For the text-containing cell, return its midpoint in (X, Y) coordinate format. 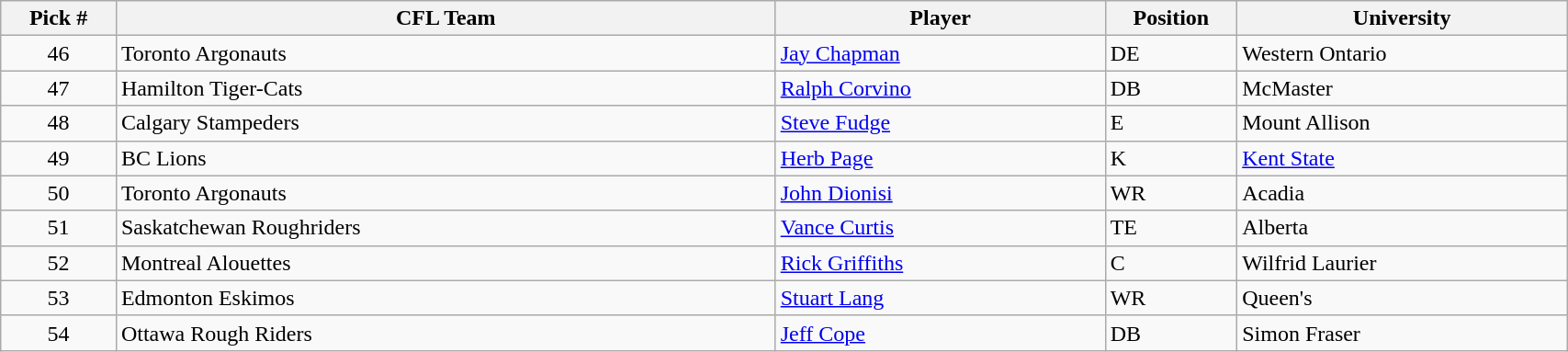
Simon Fraser (1402, 333)
Rick Griffiths (941, 263)
C (1171, 263)
49 (59, 158)
Wilfrid Laurier (1402, 263)
46 (59, 53)
53 (59, 298)
DE (1171, 53)
CFL Team (446, 18)
Montreal Alouettes (446, 263)
Herb Page (941, 158)
University (1402, 18)
Queen's (1402, 298)
Hamilton Tiger-Cats (446, 88)
Pick # (59, 18)
BC Lions (446, 158)
Western Ontario (1402, 53)
Jeff Cope (941, 333)
52 (59, 263)
Mount Allison (1402, 123)
50 (59, 193)
Calgary Stampeders (446, 123)
51 (59, 228)
54 (59, 333)
Stuart Lang (941, 298)
E (1171, 123)
Vance Curtis (941, 228)
Position (1171, 18)
Ottawa Rough Riders (446, 333)
48 (59, 123)
John Dionisi (941, 193)
Saskatchewan Roughriders (446, 228)
Ralph Corvino (941, 88)
TE (1171, 228)
47 (59, 88)
Acadia (1402, 193)
Kent State (1402, 158)
Steve Fudge (941, 123)
Player (941, 18)
Alberta (1402, 228)
McMaster (1402, 88)
K (1171, 158)
Edmonton Eskimos (446, 298)
Jay Chapman (941, 53)
